Pinpoint the cell where the given text exists, returning its [x, y] midpoint coordinate. 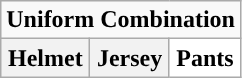
Pants [204, 58]
Helmet [46, 58]
Uniform Combination [121, 20]
Jersey [130, 58]
